Locate the cell with the specified text and output its (X, Y) center coordinate. 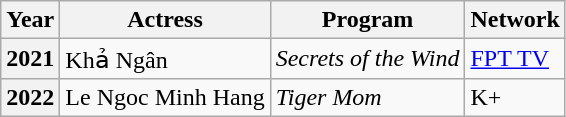
Program (368, 20)
Actress (165, 20)
2021 (30, 59)
Secrets of the Wind (368, 59)
Year (30, 20)
Le Ngoc Minh Hang (165, 97)
Network (515, 20)
FPT TV (515, 59)
Khả Ngân (165, 59)
2022 (30, 97)
K+ (515, 97)
Tiger Mom (368, 97)
